Capture the cell that displays the provided text and extract its (X, Y) central coordinate. 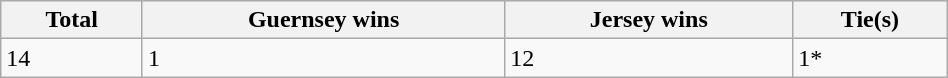
Guernsey wins (323, 20)
Jersey wins (649, 20)
1* (870, 58)
Tie(s) (870, 20)
Total (72, 20)
12 (649, 58)
1 (323, 58)
14 (72, 58)
